Extract the [X, Y] coordinate from the center of the cell holding the provided text.  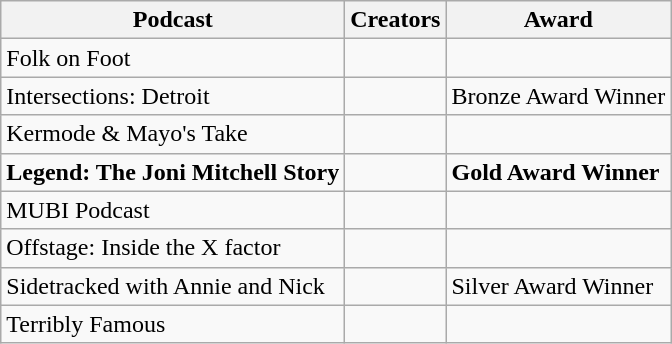
Creators [396, 20]
Award [558, 20]
Terribly Famous [173, 324]
Folk on Foot [173, 58]
MUBI Podcast [173, 210]
Bronze Award Winner [558, 96]
Intersections: Detroit [173, 96]
Legend: The Joni Mitchell Story [173, 172]
Podcast [173, 20]
Kermode & Mayo's Take [173, 134]
Offstage: Inside the X factor [173, 248]
Sidetracked with Annie and Nick [173, 286]
Silver Award Winner [558, 286]
Gold Award Winner [558, 172]
